Find where the given text appears and provide that cell's center as (x, y) coordinate. 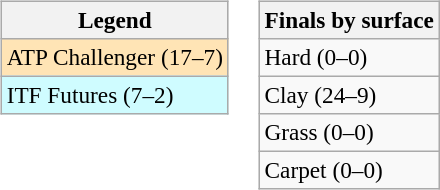
Hard (0–0) (349, 57)
ATP Challenger (17–7) (114, 57)
Legend (114, 20)
Carpet (0–0) (349, 171)
Grass (0–0) (349, 133)
Finals by surface (349, 20)
Clay (24–9) (349, 95)
ITF Futures (7–2) (114, 95)
